From the cell containing the given text, extract its center point as (X, Y) coordinate. 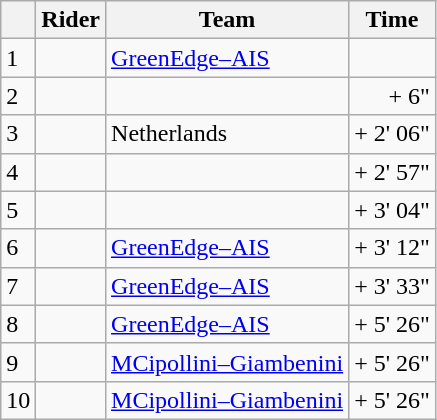
+ 6" (392, 96)
Team (228, 20)
+ 2' 57" (392, 172)
7 (18, 286)
+ 3' 12" (392, 248)
3 (18, 134)
8 (18, 324)
6 (18, 248)
10 (18, 400)
1 (18, 58)
9 (18, 362)
+ 2' 06" (392, 134)
2 (18, 96)
4 (18, 172)
5 (18, 210)
+ 3' 33" (392, 286)
+ 3' 04" (392, 210)
Netherlands (228, 134)
Time (392, 20)
Rider (71, 20)
